Find where the given text appears and provide that cell's center as [x, y] coordinate. 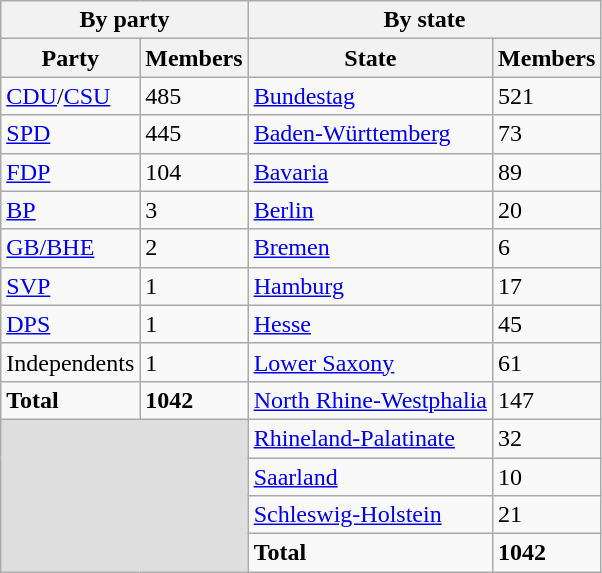
20 [547, 210]
2 [194, 248]
21 [547, 515]
GB/BHE [70, 248]
445 [194, 134]
Saarland [370, 477]
By state [424, 20]
89 [547, 172]
BP [70, 210]
147 [547, 400]
32 [547, 438]
Lower Saxony [370, 362]
45 [547, 324]
CDU/CSU [70, 96]
Bavaria [370, 172]
521 [547, 96]
Berlin [370, 210]
Party [70, 58]
North Rhine-Westphalia [370, 400]
SVP [70, 286]
Schleswig-Holstein [370, 515]
Bundestag [370, 96]
Baden-Württemberg [370, 134]
Independents [70, 362]
Bremen [370, 248]
DPS [70, 324]
Hamburg [370, 286]
17 [547, 286]
FDP [70, 172]
By party [124, 20]
Hesse [370, 324]
104 [194, 172]
10 [547, 477]
3 [194, 210]
485 [194, 96]
Rhineland-Palatinate [370, 438]
State [370, 58]
73 [547, 134]
61 [547, 362]
SPD [70, 134]
6 [547, 248]
